Output the [x, y] coordinate of the center of the cell containing the given text.  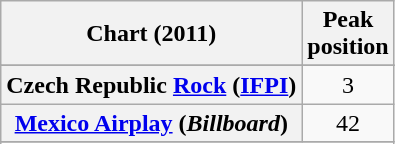
Peak position [348, 34]
3 [348, 85]
Mexico Airplay (Billboard) [152, 123]
Chart (2011) [152, 34]
Czech Republic Rock (IFPI) [152, 85]
42 [348, 123]
